For the text-containing cell, return its midpoint in [x, y] coordinate format. 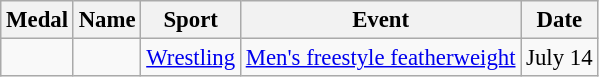
Sport [191, 20]
Wrestling [191, 58]
Name [107, 20]
July 14 [560, 58]
Date [560, 20]
Medal [38, 20]
Event [380, 20]
Men's freestyle featherweight [380, 58]
